Provide the (X, Y) coordinate of the cell's center where the given text is located.  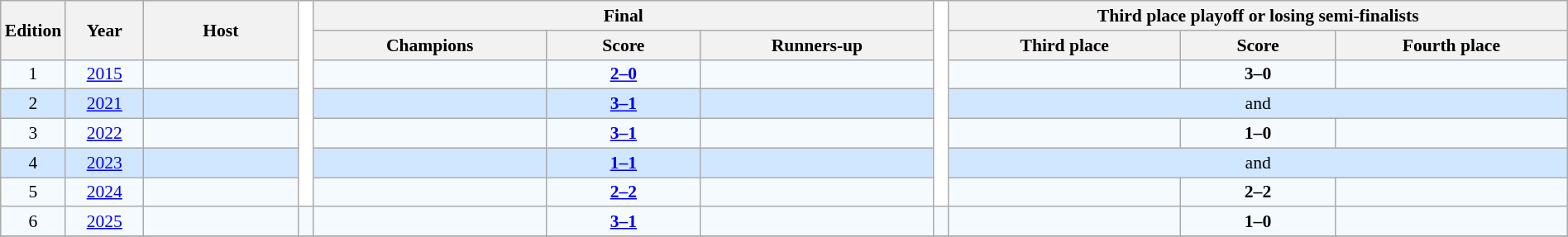
2015 (104, 74)
Edition (33, 30)
3 (33, 134)
Champions (430, 45)
Third place playoff or losing semi-finalists (1258, 16)
Third place (1064, 45)
Runners-up (817, 45)
2024 (104, 192)
2 (33, 104)
2025 (104, 222)
Fourth place (1452, 45)
1 (33, 74)
Final (624, 16)
4 (33, 163)
2–0 (624, 74)
Host (220, 30)
2023 (104, 163)
3–0 (1257, 74)
Year (104, 30)
2021 (104, 104)
1–1 (624, 163)
5 (33, 192)
2022 (104, 134)
6 (33, 222)
